Search for the cell housing the specified text and yield its [x, y] center coordinate. 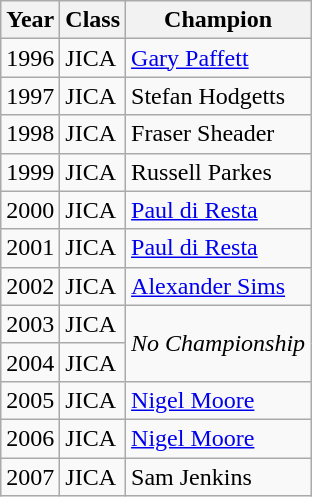
2005 [30, 400]
Gary Paffett [218, 58]
No Championship [218, 343]
2002 [30, 286]
1996 [30, 58]
2007 [30, 477]
Class [93, 20]
Russell Parkes [218, 172]
2003 [30, 324]
2006 [30, 438]
Stefan Hodgetts [218, 96]
1997 [30, 96]
Year [30, 20]
Champion [218, 20]
Sam Jenkins [218, 477]
1999 [30, 172]
2001 [30, 248]
2004 [30, 362]
Fraser Sheader [218, 134]
1998 [30, 134]
Alexander Sims [218, 286]
2000 [30, 210]
